For the text-containing cell, return its midpoint in [x, y] coordinate format. 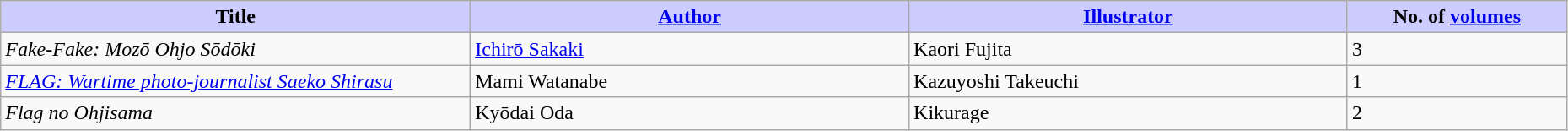
2 [1457, 113]
Kazuyoshi Takeuchi [1129, 81]
No. of volumes [1457, 17]
Mami Watanabe [690, 81]
Ichirō Sakaki [690, 49]
Title [236, 17]
Kaori Fujita [1129, 49]
FLAG: Wartime photo-journalist Saeko Shirasu [236, 81]
1 [1457, 81]
Flag no Ohjisama [236, 113]
Author [690, 17]
Kyōdai Oda [690, 113]
Illustrator [1129, 17]
Kikurage [1129, 113]
3 [1457, 49]
Fake-Fake: Mozō Ohjo Sōdōki [236, 49]
